Return the [X, Y] coordinate for the center point of the cell that contains the specified text.  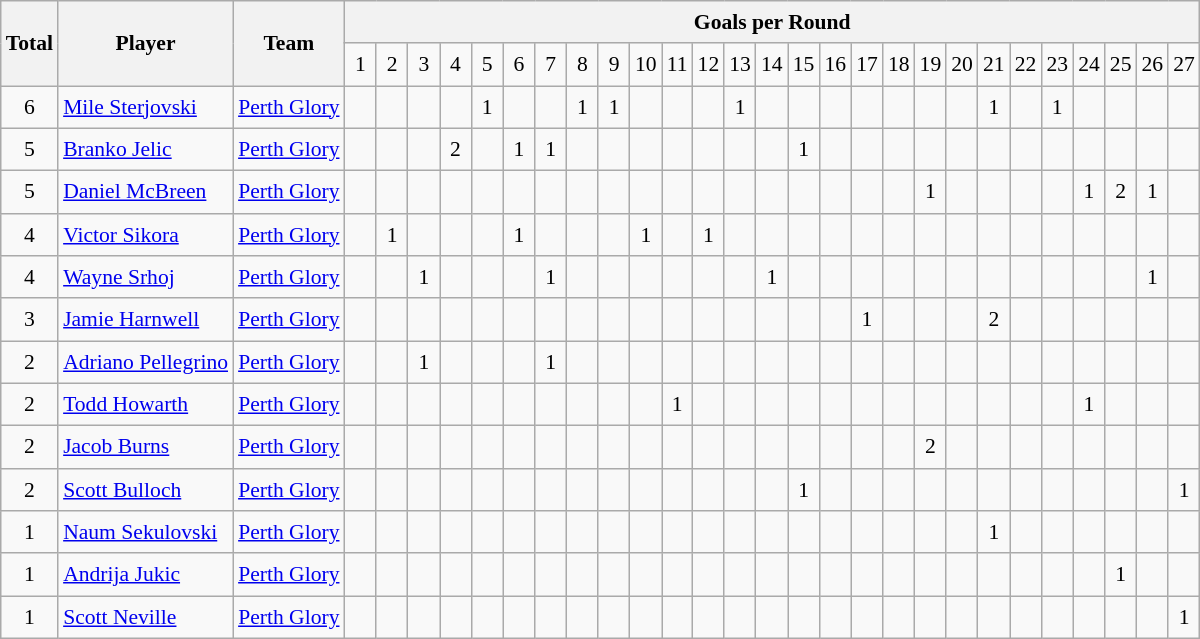
22 [1026, 66]
Scott Bulloch [146, 490]
9 [614, 66]
Daniel McBreen [146, 192]
12 [709, 66]
23 [1057, 66]
Scott Neville [146, 618]
13 [740, 66]
Naum Sekulovski [146, 532]
19 [931, 66]
21 [994, 66]
Andrija Jukic [146, 576]
Goals per Round [772, 22]
16 [835, 66]
18 [899, 66]
25 [1121, 66]
Adriano Pellegrino [146, 362]
7 [551, 66]
27 [1184, 66]
14 [772, 66]
Player [146, 44]
8 [583, 66]
26 [1153, 66]
Todd Howarth [146, 406]
Team [288, 44]
17 [867, 66]
20 [962, 66]
24 [1089, 66]
Wayne Srhoj [146, 278]
Jacob Burns [146, 448]
15 [804, 66]
Jamie Harnwell [146, 320]
Mile Sterjovski [146, 108]
10 [646, 66]
Total [30, 44]
11 [678, 66]
Victor Sikora [146, 236]
Branko Jelic [146, 150]
